Detect which cell encompasses the target text, then output its (x, y) center coordinate. 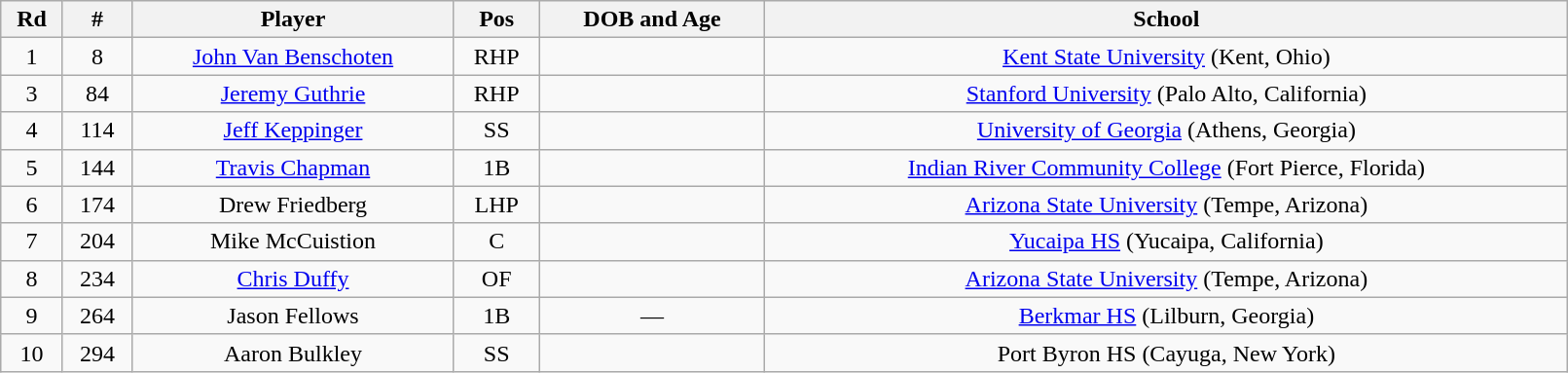
4 (31, 131)
School (1166, 19)
294 (97, 353)
Kent State University (Kent, Ohio) (1166, 56)
John Van Benschoten (293, 56)
264 (97, 316)
Travis Chapman (293, 168)
9 (31, 316)
144 (97, 168)
LHP (496, 205)
Aaron Bulkley (293, 353)
University of Georgia (Athens, Georgia) (1166, 131)
1 (31, 56)
3 (31, 93)
204 (97, 242)
OF (496, 279)
Jason Fellows (293, 316)
Yucaipa HS (Yucaipa, California) (1166, 242)
# (97, 19)
6 (31, 205)
Jeff Keppinger (293, 131)
174 (97, 205)
Port Byron HS (Cayuga, New York) (1166, 353)
C (496, 242)
7 (31, 242)
Drew Friedberg (293, 205)
114 (97, 131)
Player (293, 19)
Chris Duffy (293, 279)
Stanford University (Palo Alto, California) (1166, 93)
5 (31, 168)
Jeremy Guthrie (293, 93)
10 (31, 353)
DOB and Age (652, 19)
— (652, 316)
84 (97, 93)
Mike McCuistion (293, 242)
Rd (31, 19)
234 (97, 279)
Indian River Community College (Fort Pierce, Florida) (1166, 168)
Berkmar HS (Lilburn, Georgia) (1166, 316)
Pos (496, 19)
